Capture the cell that displays the provided text and extract its [x, y] central coordinate. 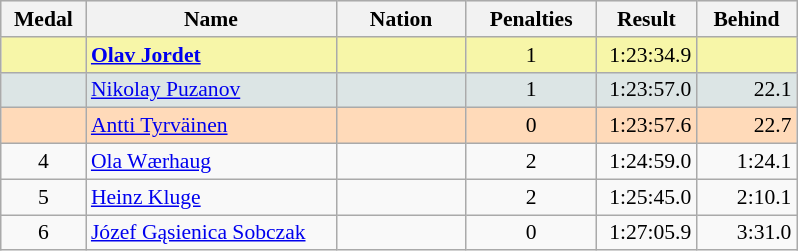
3:31.0 [746, 233]
Nation [401, 19]
Józef Gąsienica Sobczak [211, 233]
Result [646, 19]
1:23:57.6 [646, 126]
Behind [746, 19]
Penalties [531, 19]
1:24:59.0 [646, 162]
Medal [44, 19]
4 [44, 162]
5 [44, 197]
1:27:05.9 [646, 233]
1:25:45.0 [646, 197]
1:23:57.0 [646, 90]
22.1 [746, 90]
Nikolay Puzanov [211, 90]
1:24.1 [746, 162]
2:10.1 [746, 197]
Olav Jordet [211, 55]
6 [44, 233]
Ola Wærhaug [211, 162]
Name [211, 19]
1:23:34.9 [646, 55]
Heinz Kluge [211, 197]
22.7 [746, 126]
Antti Tyrväinen [211, 126]
